Locate the cell with the specified text and output its [X, Y] center coordinate. 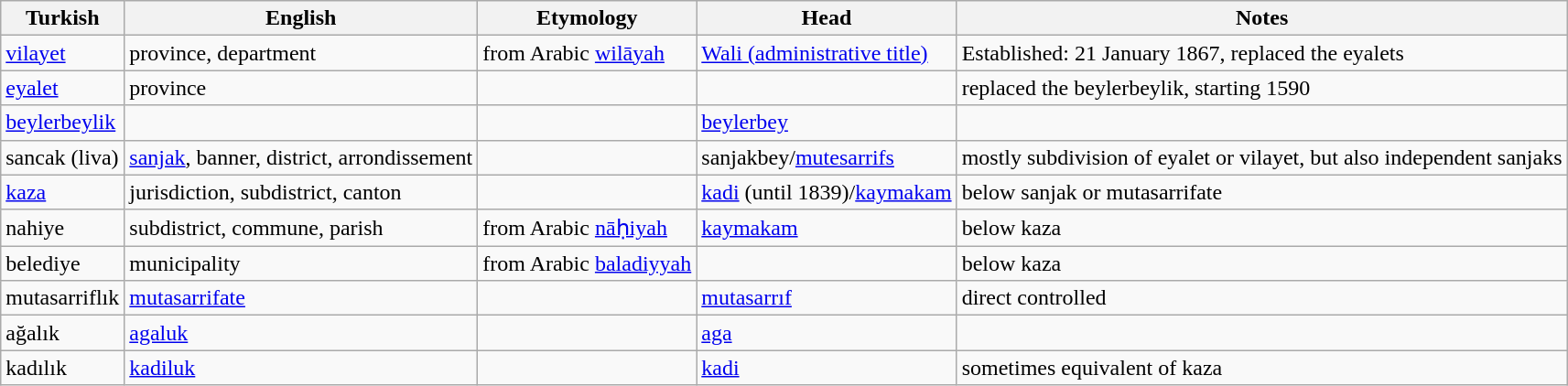
vilayet [62, 53]
kadi [827, 368]
sancak (liva) [62, 157]
below sanjak or mutasarrifate [1261, 192]
direct controlled [1261, 298]
mutasarriflık [62, 298]
sometimes equivalent of kaza [1261, 368]
sanjak, banner, district, arrondissement [301, 157]
Etymology [588, 18]
mutasarrıf [827, 298]
belediye [62, 263]
kadi (until 1839)/kaymakam [827, 192]
eyalet [62, 88]
Head [827, 18]
Established: 21 January 1867, replaced the eyalets [1261, 53]
from Arabic wilāyah [588, 53]
Wali (administrative title) [827, 53]
from Arabic baladiyyah [588, 263]
agaluk [301, 333]
replaced the beylerbeylik, starting 1590 [1261, 88]
province, department [301, 53]
mutasarrifate [301, 298]
province [301, 88]
jurisdiction, subdistrict, canton [301, 192]
municipality [301, 263]
ağalık [62, 333]
from Arabic nāḥiyah [588, 228]
sanjakbey/mutesarrifs [827, 157]
kadiluk [301, 368]
English [301, 18]
nahiye [62, 228]
aga [827, 333]
Turkish [62, 18]
beylerbey [827, 123]
subdistrict, commune, parish [301, 228]
kaza [62, 192]
kadılık [62, 368]
Notes [1261, 18]
kaymakam [827, 228]
mostly subdivision of eyalet or vilayet, but also independent sanjaks [1261, 157]
beylerbeylik [62, 123]
